Determine the (X, Y) coordinate at the center of the cell enclosing the given text.  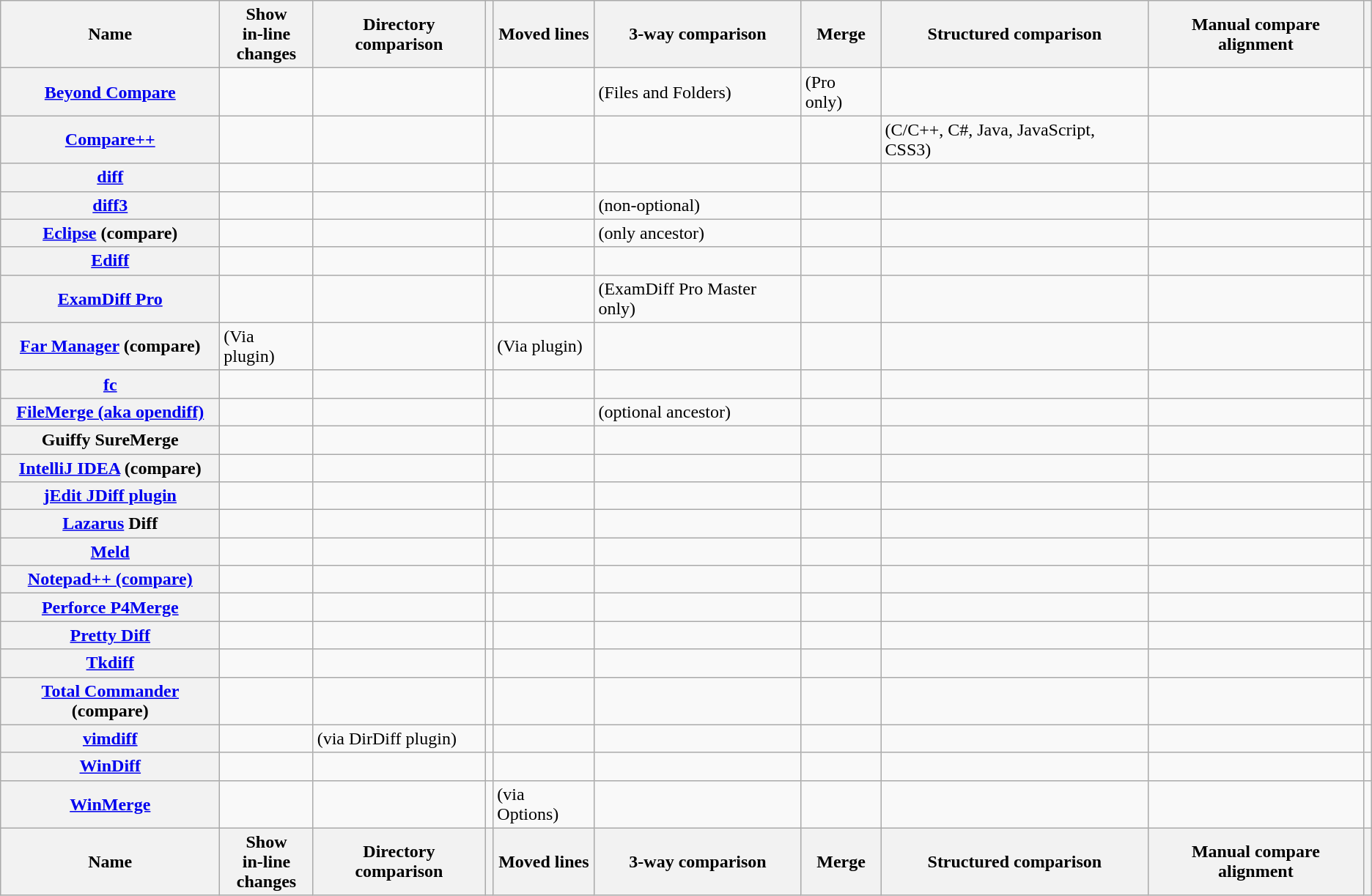
WinMerge (110, 804)
Lazarus Diff (110, 524)
Beyond Compare (110, 92)
(ExamDiff Pro Master only) (698, 299)
diff (110, 177)
jEdit JDiff plugin (110, 496)
Total Commander (compare) (110, 700)
Eclipse (compare) (110, 233)
Perforce P4Merge (110, 607)
(via Options) (544, 804)
ExamDiff Pro (110, 299)
FileMerge (aka opendiff) (110, 412)
(Files and Folders) (698, 92)
(Pro only) (841, 92)
(optional ancestor) (698, 412)
Ediff (110, 261)
(C/C++, C#, Java, JavaScript, CSS3) (1014, 139)
diff3 (110, 205)
WinDiff (110, 766)
Guiffy SureMerge (110, 440)
vimdiff (110, 738)
Meld (110, 552)
Pretty Diff (110, 635)
IntelliJ IDEA (compare) (110, 468)
(via DirDiff plugin) (399, 738)
Far Manager (compare) (110, 346)
Compare++ (110, 139)
Tkdiff (110, 663)
(only ancestor) (698, 233)
Notepad++ (compare) (110, 580)
(non-optional) (698, 205)
fc (110, 384)
